Scan for the cell matching the given text and deliver its (X, Y) coordinate at center. 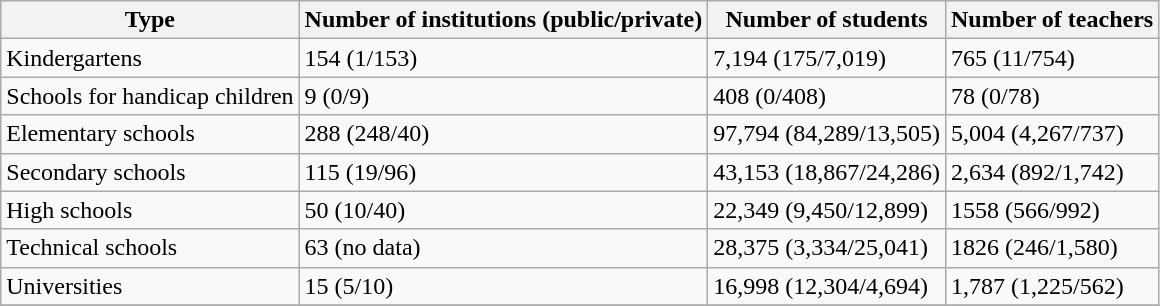
22,349 (9,450/12,899) (827, 210)
Number of students (827, 20)
408 (0/408) (827, 96)
50 (10/40) (504, 210)
Elementary schools (150, 134)
Secondary schools (150, 172)
9 (0/9) (504, 96)
Number of institutions (public/private) (504, 20)
15 (5/10) (504, 286)
28,375 (3,334/25,041) (827, 248)
Number of teachers (1052, 20)
63 (no data) (504, 248)
High schools (150, 210)
78 (0/78) (1052, 96)
7,194 (175/7,019) (827, 58)
1558 (566/992) (1052, 210)
5,004 (4,267/737) (1052, 134)
Technical schools (150, 248)
Type (150, 20)
Kindergartens (150, 58)
2,634 (892/1,742) (1052, 172)
288 (248/40) (504, 134)
Universities (150, 286)
Schools for handicap children (150, 96)
115 (19/96) (504, 172)
154 (1/153) (504, 58)
43,153 (18,867/24,286) (827, 172)
16,998 (12,304/4,694) (827, 286)
97,794 (84,289/13,505) (827, 134)
765 (11/754) (1052, 58)
1826 (246/1,580) (1052, 248)
1,787 (1,225/562) (1052, 286)
